Detect which cell encompasses the target text, then output its [X, Y] center coordinate. 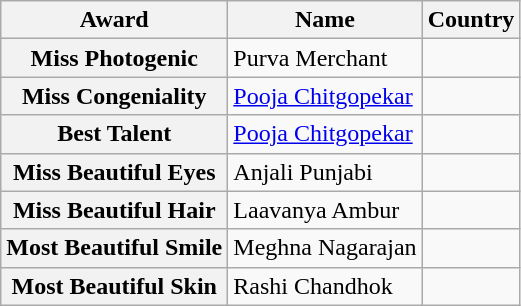
Rashi Chandhok [325, 286]
Miss Congeniality [114, 96]
Anjali Punjabi [325, 172]
Country [471, 20]
Miss Beautiful Hair [114, 210]
Award [114, 20]
Miss Beautiful Eyes [114, 172]
Laavanya Ambur [325, 210]
Best Talent [114, 134]
Meghna Nagarajan [325, 248]
Name [325, 20]
Purva Merchant [325, 58]
Most Beautiful Smile [114, 248]
Miss Photogenic [114, 58]
Most Beautiful Skin [114, 286]
